Find where the given text appears and provide that cell's center as (X, Y) coordinate. 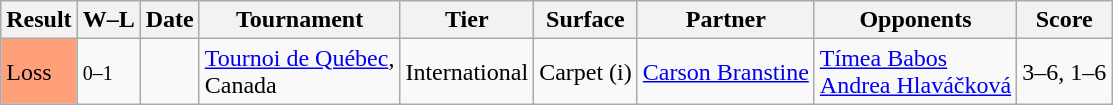
3–6, 1–6 (1064, 72)
Carpet (i) (586, 72)
Tournament (300, 20)
0–1 (108, 72)
Result (39, 20)
Loss (39, 72)
Tier (467, 20)
Score (1064, 20)
Partner (726, 20)
Tímea Babos Andrea Hlaváčková (915, 72)
Date (170, 20)
Carson Branstine (726, 72)
Surface (586, 20)
W–L (108, 20)
Tournoi de Québec, Canada (300, 72)
Opponents (915, 20)
International (467, 72)
